Capture the cell that displays the provided text and extract its [X, Y] central coordinate. 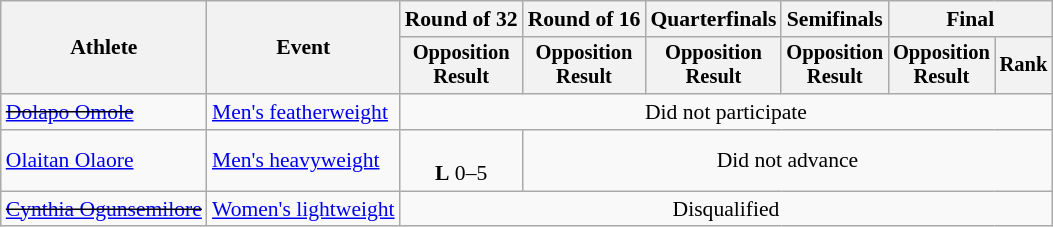
Men's featherweight [304, 112]
Olaitan Olaore [104, 160]
Quarterfinals [713, 19]
Women's lightweight [304, 209]
L 0–5 [462, 160]
Disqualified [726, 209]
Rank [1024, 66]
Athlete [104, 48]
Event [304, 48]
Final [970, 19]
Round of 16 [584, 19]
Men's heavyweight [304, 160]
Did not advance [788, 160]
Cynthia Ogunsemilore [104, 209]
Did not participate [726, 112]
Semifinals [834, 19]
Dolapo Omole [104, 112]
Round of 32 [462, 19]
